Return the (X, Y) coordinate for the center point of the cell that contains the specified text.  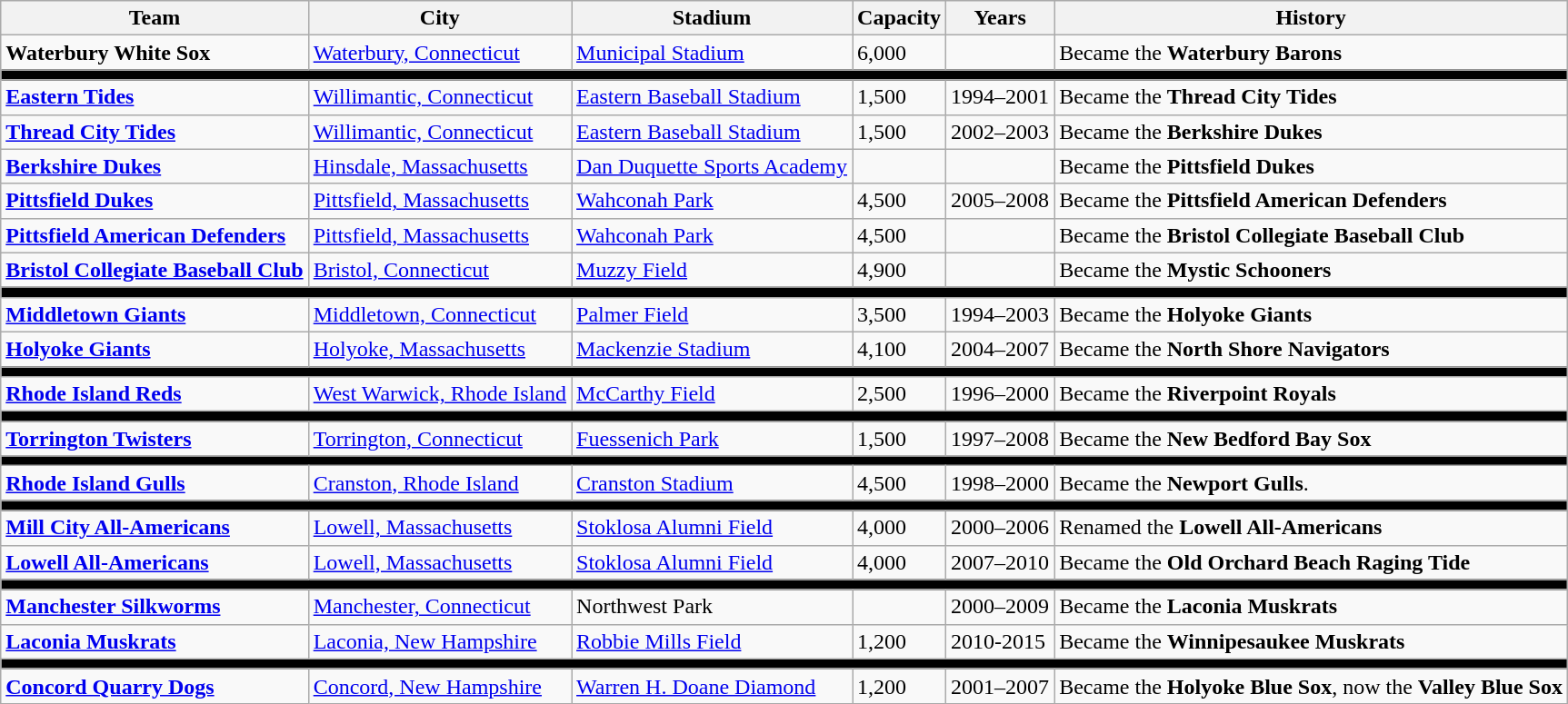
Middletown, Connecticut (440, 314)
Became the Holyoke Blue Sox, now the Valley Blue Sox (1311, 686)
Capacity (900, 18)
4,900 (900, 270)
Warren H. Doane Diamond (713, 686)
Pittsfield American Defenders (155, 235)
2010-2015 (1000, 641)
Manchester Silkworms (155, 607)
Robbie Mills Field (713, 641)
2000–2009 (1000, 607)
Became the Bristol Collegiate Baseball Club (1311, 235)
Northwest Park (713, 607)
Rhode Island Gulls (155, 483)
Torrington, Connecticut (440, 439)
Bristol Collegiate Baseball Club (155, 270)
Became the Berkshire Dukes (1311, 132)
Fuessenich Park (713, 439)
Laconia Muskrats (155, 641)
Waterbury, Connecticut (440, 53)
Became the Waterbury Barons (1311, 53)
1998–2000 (1000, 483)
2002–2003 (1000, 132)
Eastern Tides (155, 97)
4,100 (900, 349)
Waterbury White Sox (155, 53)
Pittsfield Dukes (155, 201)
Team (155, 18)
Became the Laconia Muskrats (1311, 607)
Became the Holyoke Giants (1311, 314)
Became the Pittsfield Dukes (1311, 166)
Became the North Shore Navigators (1311, 349)
History (1311, 18)
Muzzy Field (713, 270)
2007–2010 (1000, 562)
Mill City All-Americans (155, 528)
McCarthy Field (713, 394)
Laconia, New Hampshire (440, 641)
Became the Mystic Schooners (1311, 270)
Lowell All-Americans (155, 562)
1996–2000 (1000, 394)
Berkshire Dukes (155, 166)
Holyoke Giants (155, 349)
Became the Thread City Tides (1311, 97)
Municipal Stadium (713, 53)
2004–2007 (1000, 349)
Became the Old Orchard Beach Raging Tide (1311, 562)
Rhode Island Reds (155, 394)
Bristol, Connecticut (440, 270)
Cranston, Rhode Island (440, 483)
3,500 (900, 314)
Concord Quarry Dogs (155, 686)
Became the New Bedford Bay Sox (1311, 439)
Palmer Field (713, 314)
West Warwick, Rhode Island (440, 394)
Manchester, Connecticut (440, 607)
Concord, New Hampshire (440, 686)
1994–2003 (1000, 314)
Years (1000, 18)
Holyoke, Massachusetts (440, 349)
6,000 (900, 53)
2000–2006 (1000, 528)
2,500 (900, 394)
Hinsdale, Massachusetts (440, 166)
Middletown Giants (155, 314)
City (440, 18)
Renamed the Lowell All-Americans (1311, 528)
2001–2007 (1000, 686)
Mackenzie Stadium (713, 349)
Stadium (713, 18)
1997–2008 (1000, 439)
Became the Pittsfield American Defenders (1311, 201)
Thread City Tides (155, 132)
Torrington Twisters (155, 439)
Became the Winnipesaukee Muskrats (1311, 641)
Became the Newport Gulls. (1311, 483)
1994–2001 (1000, 97)
Became the Riverpoint Royals (1311, 394)
Dan Duquette Sports Academy (713, 166)
Cranston Stadium (713, 483)
2005–2008 (1000, 201)
